Pinpoint the cell where the given text exists, returning its [X, Y] midpoint coordinate. 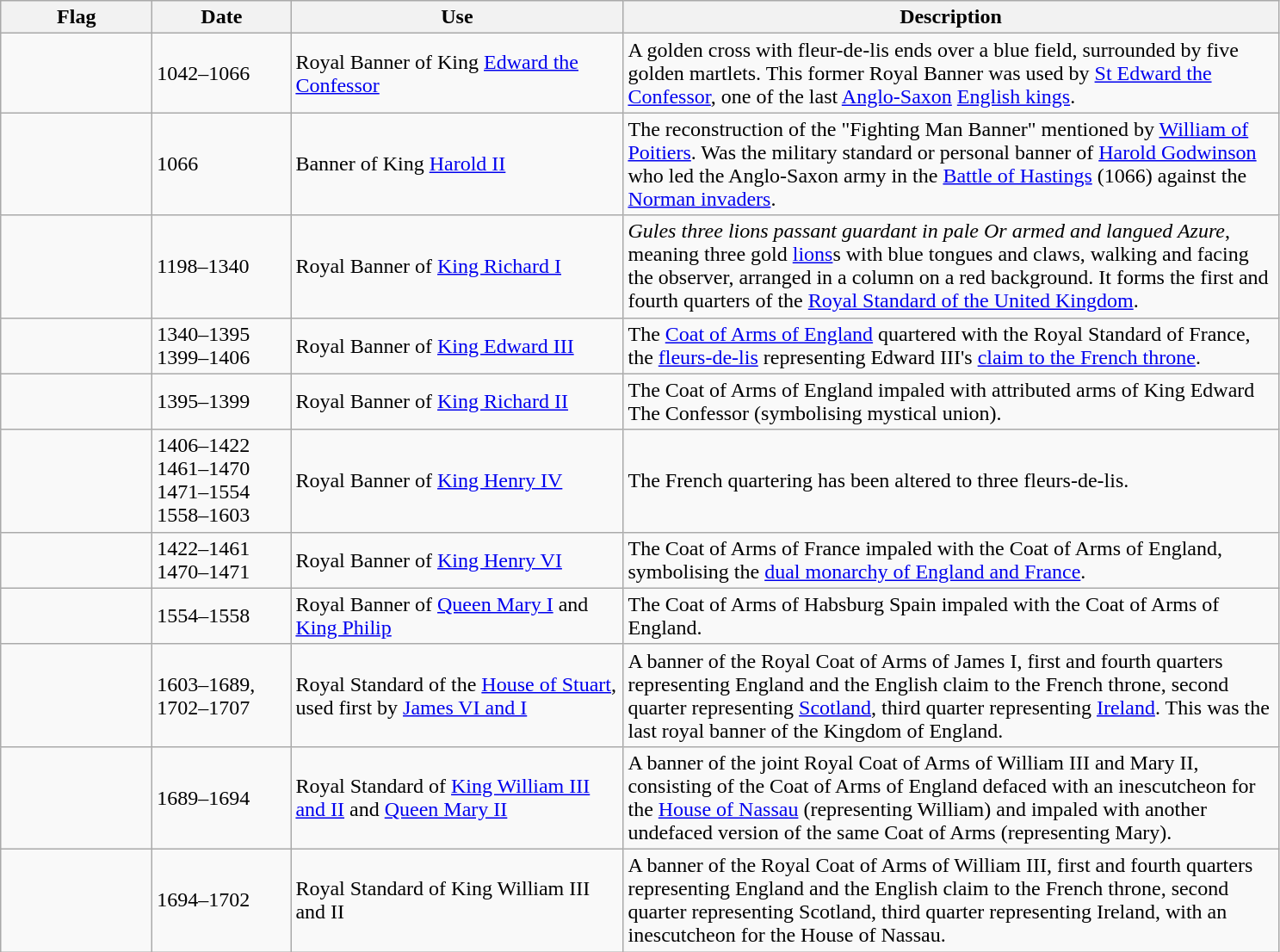
Royal Banner of King Henry IV [457, 480]
Royal Banner of King Edward the Confessor [457, 73]
1422–14611470–1471 [222, 559]
1689–1694 [222, 797]
1066 [222, 164]
The French quartering has been altered to three fleurs-de-lis. [950, 480]
Royal Banner of King Henry VI [457, 559]
Royal Standard of the House of Stuart, used first by James VI and I [457, 695]
The Coat of Arms of Habsburg Spain impaled with the Coat of Arms of England. [950, 616]
1554–1558 [222, 616]
Royal Banner of King Richard II [457, 401]
The Coat of Arms of France impaled with the Coat of Arms of England, symbolising the dual monarchy of England and France. [950, 559]
1603–1689,1702–1707 [222, 695]
1694–1702 [222, 900]
Royal Standard of King William III and II and Queen Mary II [457, 797]
Royal Banner of Queen Mary I and King Philip [457, 616]
1042–1066 [222, 73]
Banner of King Harold II [457, 164]
Royal Banner of King Edward III [457, 346]
1395–1399 [222, 401]
Use [457, 17]
Royal Standard of King William III and II [457, 900]
1198–1340 [222, 267]
Royal Banner of King Richard I [457, 267]
1406–14221461–14701471–15541558–1603 [222, 480]
Date [222, 17]
1340–13951399–1406 [222, 346]
The Coat of Arms of England quartered with the Royal Standard of France, the fleurs-de-lis representing Edward III's claim to the French throne. [950, 346]
Flag [77, 17]
The Coat of Arms of England impaled with attributed arms of King Edward The Confessor (symbolising mystical union). [950, 401]
Description [950, 17]
